Pinpoint the cell where the given text exists, returning its (X, Y) midpoint coordinate. 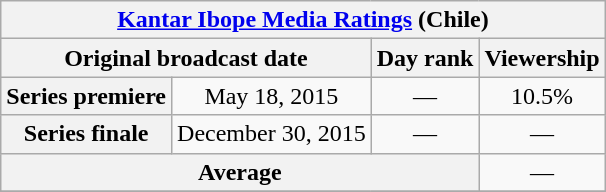
Original broadcast date (186, 58)
Average (240, 172)
Series finale (86, 134)
May 18, 2015 (272, 96)
Day rank (425, 58)
Viewership (542, 58)
Kantar Ibope Media Ratings (Chile) (303, 20)
December 30, 2015 (272, 134)
10.5% (542, 96)
Series premiere (86, 96)
